Locate the cell with the specified text and output its [x, y] center coordinate. 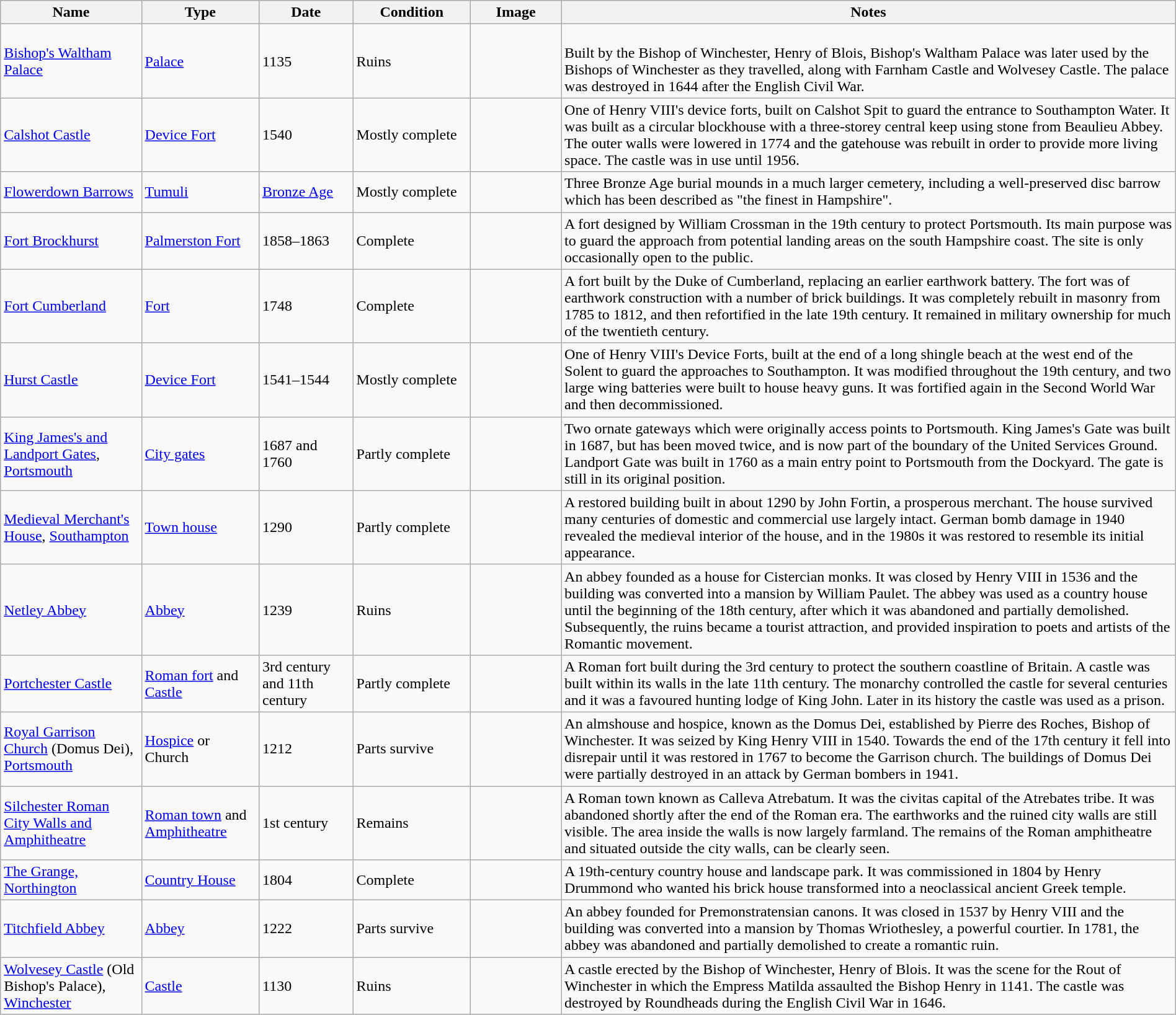
Roman town and Amphitheatre [200, 823]
1st century [306, 823]
Medieval Merchant's House, Southampton [71, 527]
Condition [412, 12]
King James's and Landport Gates, Portsmouth [71, 454]
1239 [306, 609]
Tumuli [200, 192]
1687 and 1760 [306, 454]
Type [200, 12]
Hurst Castle [71, 379]
1858–1863 [306, 241]
Titchfield Abbey [71, 929]
Country House [200, 880]
1541–1544 [306, 379]
1804 [306, 880]
Netley Abbey [71, 609]
Bronze Age [306, 192]
Roman fort and Castle [200, 683]
The Grange, Northington [71, 880]
Calshot Castle [71, 135]
Town house [200, 527]
Flowerdown Barrows [71, 192]
Fort Brockhurst [71, 241]
1290 [306, 527]
Notes [868, 12]
1748 [306, 306]
1540 [306, 135]
Name [71, 12]
City gates [200, 454]
Royal Garrison Church (Domus Dei), Portsmouth [71, 749]
Fort [200, 306]
1135 [306, 61]
Remains [412, 823]
Bishop's Waltham Palace [71, 61]
1130 [306, 986]
Image [516, 12]
Date [306, 12]
Hospice or Church [200, 749]
Portchester Castle [71, 683]
Castle [200, 986]
Palmerston Fort [200, 241]
Fort Cumberland [71, 306]
Wolvesey Castle (Old Bishop's Palace), Winchester [71, 986]
3rd century and 11th century [306, 683]
1222 [306, 929]
Silchester Roman City Walls and Amphitheatre [71, 823]
1212 [306, 749]
Palace [200, 61]
